Provide the [X, Y] coordinate of the cell's center where the given text is located.  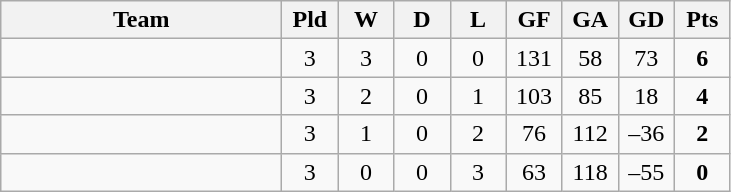
18 [646, 96]
76 [534, 134]
85 [590, 96]
63 [534, 172]
GF [534, 20]
58 [590, 58]
118 [590, 172]
–36 [646, 134]
6 [702, 58]
W [366, 20]
131 [534, 58]
4 [702, 96]
103 [534, 96]
Pts [702, 20]
Team [142, 20]
112 [590, 134]
D [422, 20]
GD [646, 20]
–55 [646, 172]
Pld [310, 20]
73 [646, 58]
L [478, 20]
GA [590, 20]
